Output the [X, Y] coordinate of the center of the cell containing the given text.  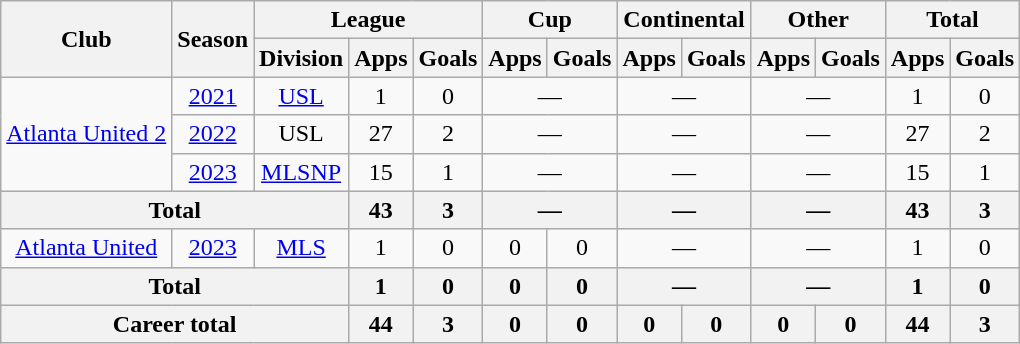
MLSNP [302, 172]
2022 [213, 134]
2021 [213, 96]
Continental [684, 20]
Cup [550, 20]
Atlanta United [86, 248]
Club [86, 39]
League [368, 20]
MLS [302, 248]
Career total [175, 324]
Division [302, 58]
Atlanta United 2 [86, 134]
Season [213, 39]
Other [818, 20]
